From the cell containing the given text, extract its center point as [X, Y] coordinate. 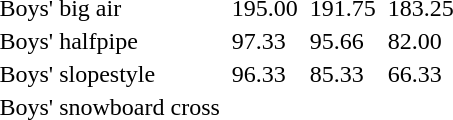
85.33 [342, 74]
96.33 [264, 74]
97.33 [264, 41]
95.66 [342, 41]
